From the cell containing the given text, extract its center point as [X, Y] coordinate. 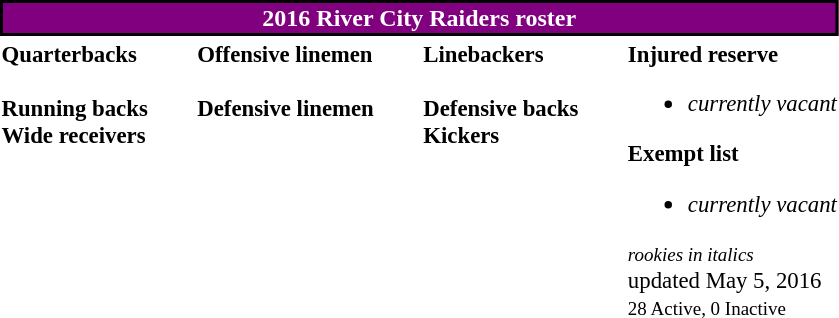
2016 River City Raiders roster [419, 18]
